Search for the cell housing the specified text and yield its [X, Y] center coordinate. 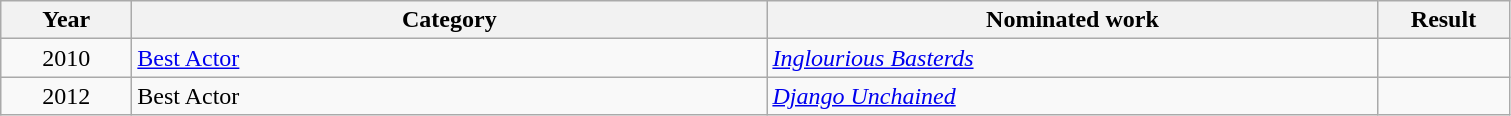
Year [66, 20]
2010 [66, 58]
Inglourious Basterds [1072, 58]
Category [450, 20]
2012 [66, 96]
Result [1444, 20]
Django Unchained [1072, 96]
Nominated work [1072, 20]
